Provide the [X, Y] coordinate of the cell's center where the given text is located.  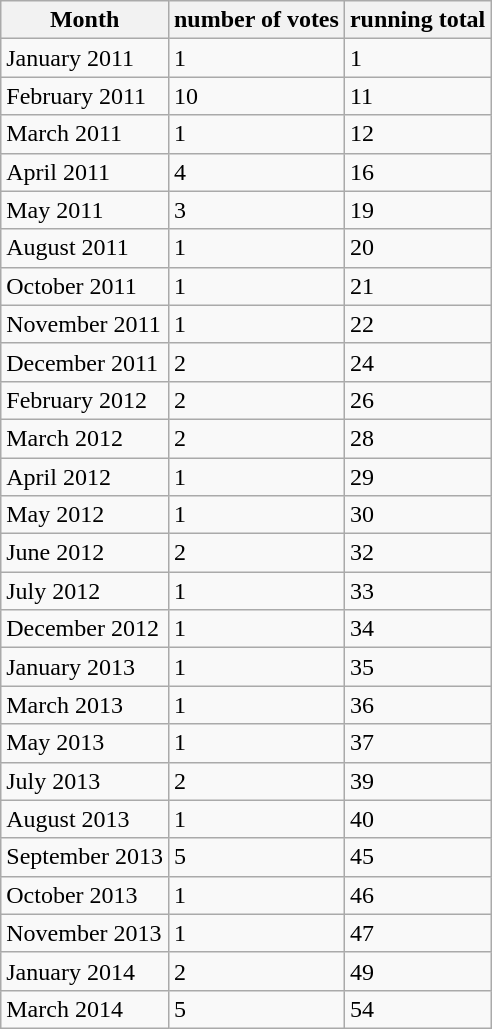
21 [417, 286]
October 2013 [85, 895]
May 2012 [85, 515]
49 [417, 971]
September 2013 [85, 857]
35 [417, 667]
11 [417, 96]
37 [417, 743]
February 2011 [85, 96]
10 [256, 96]
29 [417, 477]
March 2014 [85, 1009]
November 2011 [85, 324]
October 2011 [85, 286]
16 [417, 172]
July 2012 [85, 591]
running total [417, 20]
33 [417, 591]
39 [417, 781]
January 2014 [85, 971]
March 2011 [85, 134]
22 [417, 324]
19 [417, 210]
January 2011 [85, 58]
May 2013 [85, 743]
28 [417, 438]
Month [85, 20]
12 [417, 134]
30 [417, 515]
March 2012 [85, 438]
November 2013 [85, 933]
47 [417, 933]
April 2011 [85, 172]
4 [256, 172]
45 [417, 857]
December 2012 [85, 629]
August 2011 [85, 248]
number of votes [256, 20]
February 2012 [85, 400]
32 [417, 553]
46 [417, 895]
3 [256, 210]
40 [417, 819]
July 2013 [85, 781]
January 2013 [85, 667]
54 [417, 1009]
April 2012 [85, 477]
24 [417, 362]
August 2013 [85, 819]
36 [417, 705]
December 2011 [85, 362]
26 [417, 400]
March 2013 [85, 705]
June 2012 [85, 553]
34 [417, 629]
20 [417, 248]
May 2011 [85, 210]
